Provide the [x, y] coordinate of the cell's center where the given text is located.  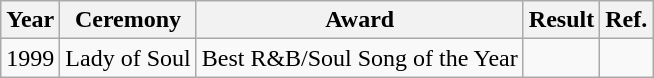
Lady of Soul [128, 58]
Award [360, 20]
Ref. [626, 20]
Ceremony [128, 20]
Year [30, 20]
1999 [30, 58]
Best R&B/Soul Song of the Year [360, 58]
Result [561, 20]
